Provide the [X, Y] coordinate of the cell's center where the given text is located.  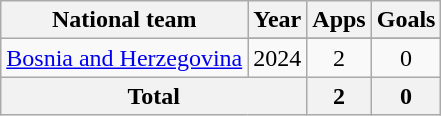
2024 [278, 58]
Goals [406, 20]
Total [154, 96]
Apps [339, 20]
Bosnia and Herzegovina [124, 58]
Year [278, 20]
National team [124, 20]
